For the text-containing cell, return its midpoint in [X, Y] coordinate format. 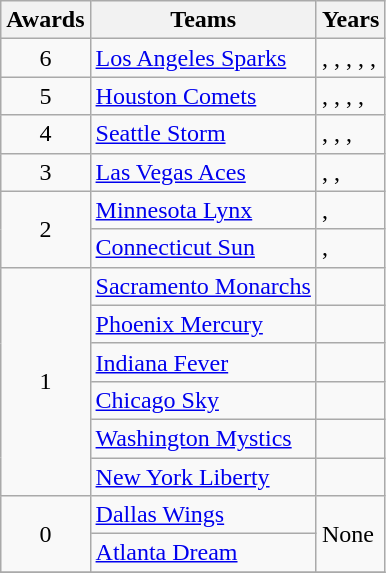
Chicago Sky [203, 400]
Phoenix Mercury [203, 324]
Las Vegas Aces [203, 172]
3 [46, 172]
Teams [203, 20]
, , , , [350, 96]
New York Liberty [203, 477]
None [350, 534]
Sacramento Monarchs [203, 286]
, , [350, 172]
Los Angeles Sparks [203, 58]
0 [46, 534]
2 [46, 229]
1 [46, 381]
Seattle Storm [203, 134]
Minnesota Lynx [203, 210]
5 [46, 96]
Dallas Wings [203, 515]
Years [350, 20]
Washington Mystics [203, 438]
6 [46, 58]
, , , [350, 134]
Awards [46, 20]
Houston Comets [203, 96]
Atlanta Dream [203, 553]
, , , , , [350, 58]
4 [46, 134]
Connecticut Sun [203, 248]
Indiana Fever [203, 362]
